Output the [x, y] coordinate of the center of the cell containing the given text.  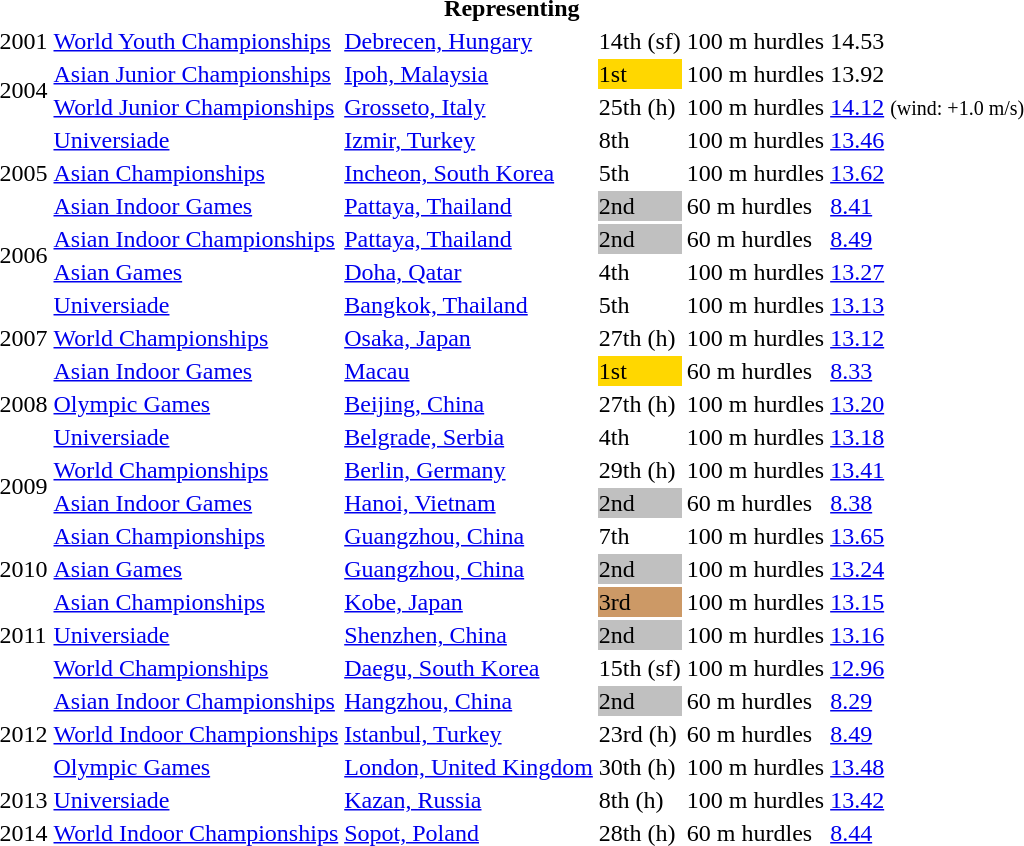
Shenzhen, China [469, 635]
World Youth Championships [196, 41]
Hangzhou, China [469, 701]
Beijing, China [469, 404]
8th (h) [640, 800]
Istanbul, Turkey [469, 734]
World Indoor Championships [196, 734]
23rd (h) [640, 734]
25th (h) [640, 107]
Berlin, Germany [469, 470]
Daegu, South Korea [469, 668]
14th (sf) [640, 41]
Izmir, Turkey [469, 140]
Hanoi, Vietnam [469, 503]
Asian Junior Championships [196, 74]
Macau [469, 371]
Incheon, South Korea [469, 173]
Grosseto, Italy [469, 107]
15th (sf) [640, 668]
3rd [640, 602]
Kobe, Japan [469, 602]
Belgrade, Serbia [469, 437]
Ipoh, Malaysia [469, 74]
London, United Kingdom [469, 767]
World Junior Championships [196, 107]
Debrecen, Hungary [469, 41]
8th [640, 140]
7th [640, 536]
Bangkok, Thailand [469, 305]
29th (h) [640, 470]
Kazan, Russia [469, 800]
Doha, Qatar [469, 272]
Osaka, Japan [469, 338]
30th (h) [640, 767]
